Capture the cell that displays the provided text and extract its (x, y) central coordinate. 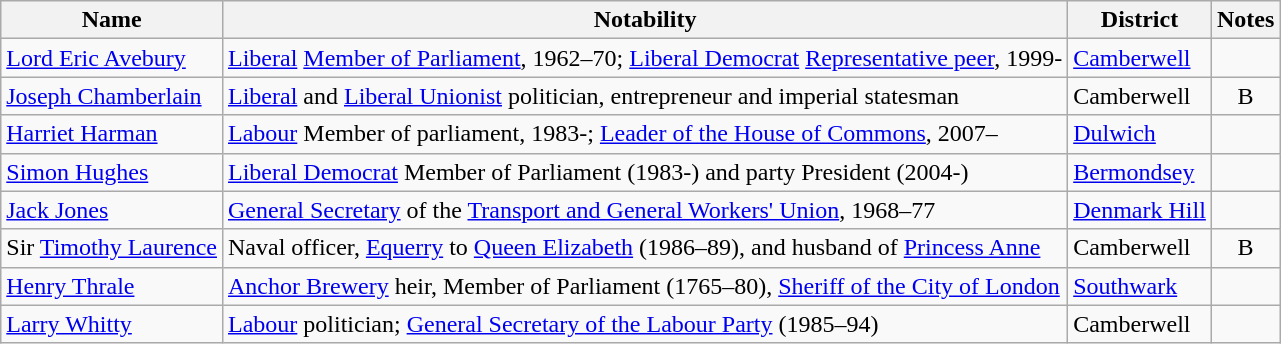
Notability (644, 20)
Name (112, 20)
Bermondsey (1140, 172)
Denmark Hill (1140, 210)
Lord Eric Avebury (112, 58)
Labour Member of parliament, 1983-; Leader of the House of Commons, 2007– (644, 134)
Southwark (1140, 286)
Liberal and Liberal Unionist politician, entrepreneur and imperial statesman (644, 96)
Liberal Member of Parliament, 1962–70; Liberal Democrat Representative peer, 1999- (644, 58)
Joseph Chamberlain (112, 96)
Simon Hughes (112, 172)
Harriet Harman (112, 134)
Labour politician; General Secretary of the Labour Party (1985–94) (644, 324)
Larry Whitty (112, 324)
Jack Jones (112, 210)
General Secretary of the Transport and General Workers' Union, 1968–77 (644, 210)
Dulwich (1140, 134)
Henry Thrale (112, 286)
District (1140, 20)
Notes (1245, 20)
Sir Timothy Laurence (112, 248)
Anchor Brewery heir, Member of Parliament (1765–80), Sheriff of the City of London (644, 286)
Naval officer, Equerry to Queen Elizabeth (1986–89), and husband of Princess Anne (644, 248)
Liberal Democrat Member of Parliament (1983-) and party President (2004-) (644, 172)
